Determine the (X, Y) coordinate at the center of the cell enclosing the given text.  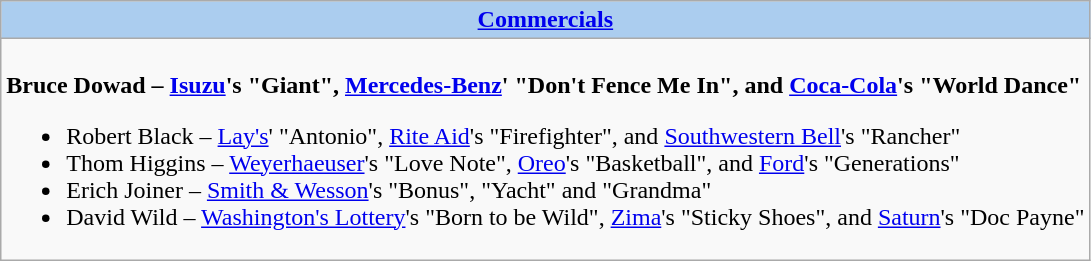
Commercials (546, 20)
